Capture the cell that displays the provided text and extract its (x, y) central coordinate. 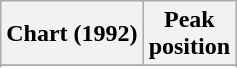
Chart (1992) (72, 34)
Peakposition (189, 34)
